Return [x, y] of the center of cell containing provided text 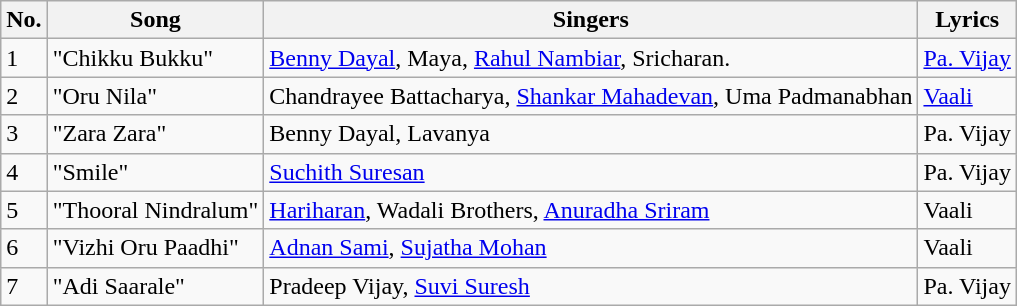
"Smile" [156, 172]
Chandrayee Battacharya, Shankar Mahadevan, Uma Padmanabhan [591, 96]
5 [24, 210]
"Adi Saarale" [156, 286]
4 [24, 172]
Pradeep Vijay, Suvi Suresh [591, 286]
Suchith Suresan [591, 172]
2 [24, 96]
Benny Dayal, Maya, Rahul Nambiar, Sricharan. [591, 58]
Hariharan, Wadali Brothers, Anuradha Sriram [591, 210]
6 [24, 248]
Singers [591, 20]
3 [24, 134]
"Thooral Nindralum" [156, 210]
7 [24, 286]
1 [24, 58]
Lyrics [968, 20]
"Zara Zara" [156, 134]
Adnan Sami, Sujatha Mohan [591, 248]
Song [156, 20]
Benny Dayal, Lavanya [591, 134]
No. [24, 20]
"Oru Nila" [156, 96]
"Chikku Bukku" [156, 58]
"Vizhi Oru Paadhi" [156, 248]
